Capture the cell that displays the provided text and extract its [x, y] central coordinate. 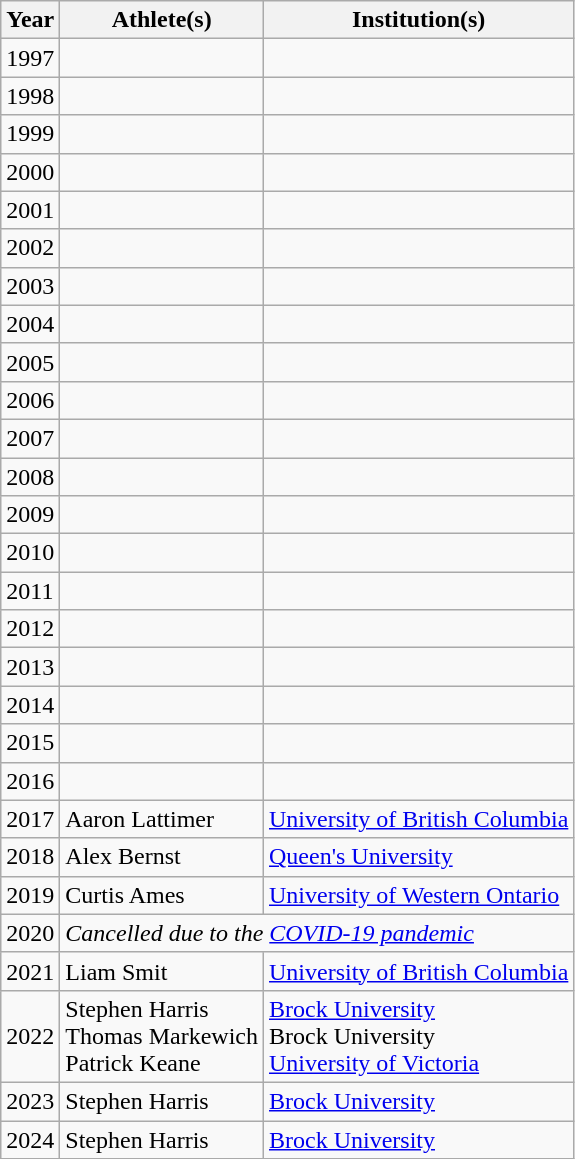
1997 [30, 58]
2003 [30, 286]
2016 [30, 781]
Curtis Ames [162, 895]
Brock UniversityBrock UniversityUniversity of Victoria [418, 1036]
1999 [30, 134]
Queen's University [418, 857]
Aaron Lattimer [162, 819]
2019 [30, 895]
Year [30, 20]
2017 [30, 819]
2020 [30, 933]
2010 [30, 553]
2001 [30, 210]
2022 [30, 1036]
2008 [30, 477]
2004 [30, 324]
Athlete(s) [162, 20]
2018 [30, 857]
2013 [30, 667]
2002 [30, 248]
2011 [30, 591]
2012 [30, 629]
Cancelled due to the COVID-19 pandemic [317, 933]
2023 [30, 1101]
2021 [30, 971]
2009 [30, 515]
2005 [30, 362]
Institution(s) [418, 20]
2015 [30, 743]
Stephen HarrisThomas MarkewichPatrick Keane [162, 1036]
2007 [30, 438]
Alex Bernst [162, 857]
1998 [30, 96]
University of Western Ontario [418, 895]
2024 [30, 1139]
Liam Smit [162, 971]
2000 [30, 172]
2006 [30, 400]
2014 [30, 705]
